Identify which cell holds the provided text, then report its (X, Y) central coordinate. 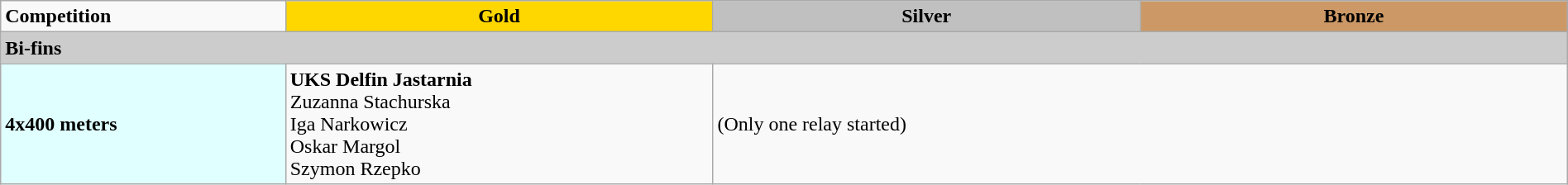
Bi-fins (784, 48)
4x400 meters (143, 124)
Silver (926, 17)
UKS Delfin JastarniaZuzanna StachurskaIga NarkowiczOskar MargolSzymon Rzepko (500, 124)
Competition (143, 17)
(Only one relay started) (1140, 124)
Bronze (1355, 17)
Gold (500, 17)
